Find where the given text appears and provide that cell's center as [X, Y] coordinate. 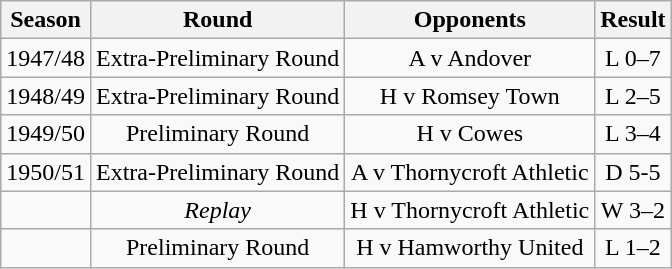
H v Thornycroft Athletic [470, 210]
1947/48 [46, 58]
1950/51 [46, 172]
A v Thornycroft Athletic [470, 172]
1949/50 [46, 134]
W 3–2 [633, 210]
Round [217, 20]
L 2–5 [633, 96]
H v Romsey Town [470, 96]
D 5-5 [633, 172]
Replay [217, 210]
Season [46, 20]
Result [633, 20]
H v Cowes [470, 134]
H v Hamworthy United [470, 248]
L 0–7 [633, 58]
L 1–2 [633, 248]
1948/49 [46, 96]
L 3–4 [633, 134]
Opponents [470, 20]
A v Andover [470, 58]
